Determine the [x, y] coordinate at the center of the cell enclosing the given text.  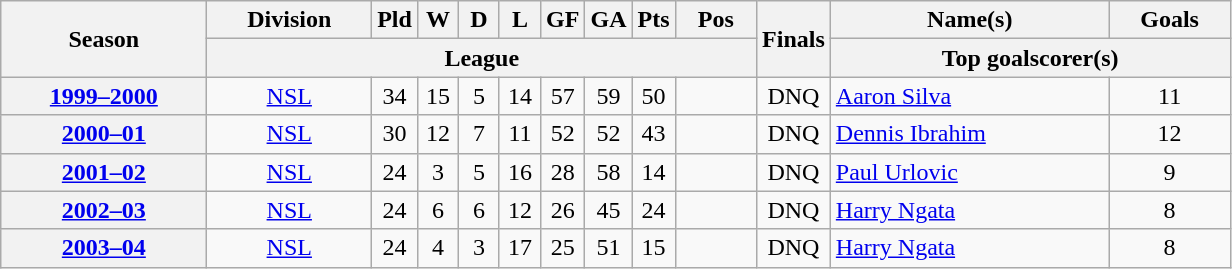
Goals [1170, 20]
45 [608, 210]
2000–01 [104, 134]
7 [478, 134]
51 [608, 248]
16 [520, 172]
57 [563, 96]
L [520, 20]
2001–02 [104, 172]
43 [654, 134]
Aaron Silva [970, 96]
Season [104, 39]
2003–04 [104, 248]
League [482, 58]
Top goalscorer(s) [1030, 58]
28 [563, 172]
58 [608, 172]
9 [1170, 172]
Dennis Ibrahim [970, 134]
Finals [794, 39]
34 [395, 96]
59 [608, 96]
W [438, 20]
1999–2000 [104, 96]
30 [395, 134]
Pos [716, 20]
Pts [654, 20]
25 [563, 248]
D [478, 20]
GA [608, 20]
GF [563, 20]
Pld [395, 20]
50 [654, 96]
Division [290, 20]
4 [438, 248]
Name(s) [970, 20]
17 [520, 248]
Paul Urlovic [970, 172]
2002–03 [104, 210]
26 [563, 210]
